Identify which cell holds the provided text, then report its (x, y) central coordinate. 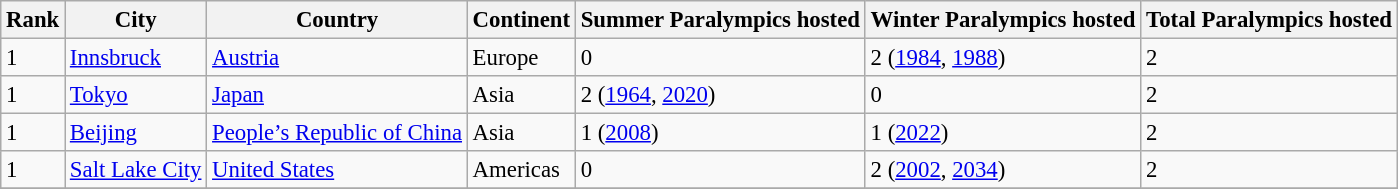
2 (1984, 1988) (1003, 58)
2 (2002, 2034) (1003, 170)
Austria (338, 58)
Total Paralympics hosted (1270, 20)
Japan (338, 95)
Salt Lake City (136, 170)
2 (1964, 2020) (720, 95)
Winter Paralympics hosted (1003, 20)
1 (2008) (720, 133)
People’s Republic of China (338, 133)
1 (2022) (1003, 133)
Rank (33, 20)
Europe (521, 58)
Americas (521, 170)
Beijing (136, 133)
United States (338, 170)
Summer Paralympics hosted (720, 20)
Continent (521, 20)
Country (338, 20)
Tokyo (136, 95)
City (136, 20)
Innsbruck (136, 58)
